Identify which cell holds the provided text, then report its (X, Y) central coordinate. 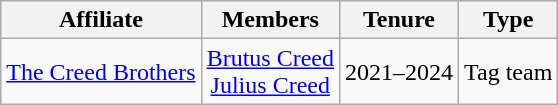
Brutus CreedJulius Creed (270, 72)
Tag team (508, 72)
The Creed Brothers (101, 72)
Members (270, 20)
Type (508, 20)
Affiliate (101, 20)
Tenure (398, 20)
2021–2024 (398, 72)
